Pinpoint the cell where the given text exists, returning its [X, Y] midpoint coordinate. 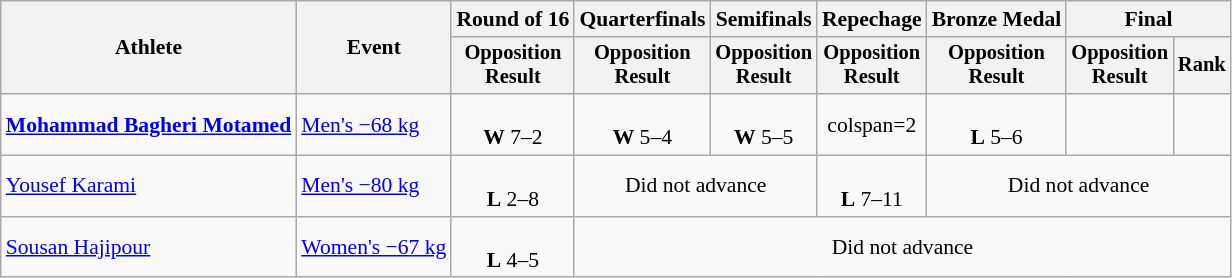
L 4–5 [512, 248]
Sousan Hajipour [149, 248]
Quarterfinals [642, 19]
Final [1148, 19]
Mohammad Bagheri Motamed [149, 124]
L 5–6 [997, 124]
W 5–4 [642, 124]
W 5–5 [764, 124]
Yousef Karami [149, 186]
Repechage [872, 19]
colspan=2 [872, 124]
Athlete [149, 48]
L 7–11 [872, 186]
Women's −67 kg [374, 248]
Event [374, 48]
Men's −68 kg [374, 124]
Rank [1202, 66]
W 7–2 [512, 124]
Round of 16 [512, 19]
Semifinals [764, 19]
L 2–8 [512, 186]
Men's −80 kg [374, 186]
Bronze Medal [997, 19]
